For the text-containing cell, return its midpoint in (x, y) coordinate format. 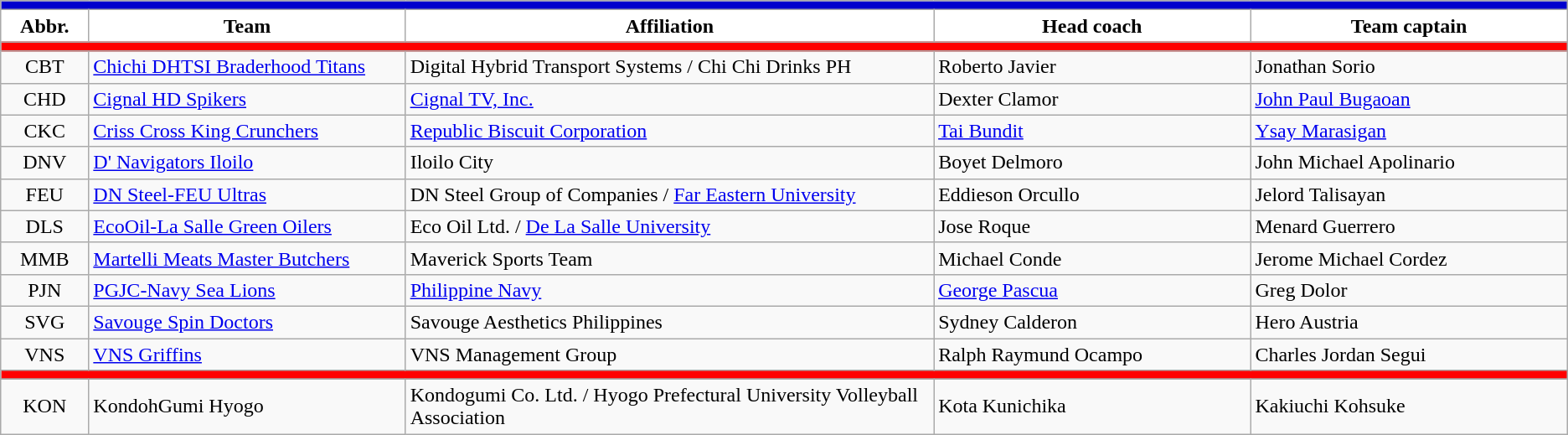
Abbr. (45, 26)
Affiliation (669, 26)
Iloilo City (669, 163)
Philippine Navy (669, 290)
DLS (45, 226)
CHD (45, 99)
PGJC-Navy Sea Lions (247, 290)
MMB (45, 258)
Boyet Delmoro (1092, 163)
PJN (45, 290)
Cignal TV, Inc. (669, 99)
FEU (45, 194)
Savouge Aesthetics Philippines (669, 322)
Eco Oil Ltd. / De La Salle University (669, 226)
VNS (45, 355)
Team captain (1409, 26)
Jerome Michael Cordez (1409, 258)
Criss Cross King Crunchers (247, 131)
VNS Management Group (669, 355)
Chichi DHTSI Braderhood Titans (247, 67)
CBT (45, 67)
DN Steel-FEU Ultras (247, 194)
Maverick Sports Team (669, 258)
Michael Conde (1092, 258)
Martelli Meats Master Butchers (247, 258)
Ralph Raymund Ocampo (1092, 355)
Cignal HD Spikers (247, 99)
Republic Biscuit Corporation (669, 131)
Jelord Talisayan (1409, 194)
Sydney Calderon (1092, 322)
Head coach (1092, 26)
EcoOil-La Salle Green Oilers (247, 226)
Kondogumi Co. Ltd. / Hyogo Prefectural University Volleyball Association (669, 407)
DN Steel Group of Companies / Far Eastern University (669, 194)
Hero Austria (1409, 322)
D' Navigators Iloilo (247, 163)
Tai Bundit (1092, 131)
Jose Roque (1092, 226)
John Michael Apolinario (1409, 163)
Kakiuchi Kohsuke (1409, 407)
Charles Jordan Segui (1409, 355)
Kota Kunichika (1092, 407)
Eddieson Orcullo (1092, 194)
Team (247, 26)
KondohGumi Hyogo (247, 407)
KON (45, 407)
Greg Dolor (1409, 290)
CKC (45, 131)
Roberto Javier (1092, 67)
George Pascua (1092, 290)
Menard Guerrero (1409, 226)
Dexter Clamor (1092, 99)
DNV (45, 163)
Digital Hybrid Transport Systems / Chi Chi Drinks PH (669, 67)
VNS Griffins (247, 355)
Ysay Marasigan (1409, 131)
SVG (45, 322)
Savouge Spin Doctors (247, 322)
Jonathan Sorio (1409, 67)
John Paul Bugaoan (1409, 99)
